Extract the [X, Y] coordinate from the center of the cell holding the provided text.  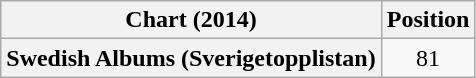
Swedish Albums (Sverigetopplistan) [191, 58]
81 [428, 58]
Chart (2014) [191, 20]
Position [428, 20]
